For the text-containing cell, return its midpoint in [x, y] coordinate format. 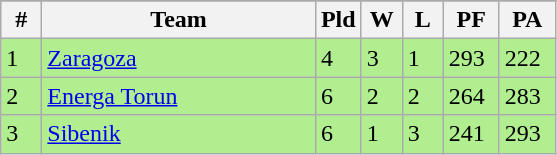
# [22, 20]
222 [527, 58]
241 [471, 134]
264 [471, 96]
Pld [338, 20]
PF [471, 20]
Sibenik [179, 134]
PA [527, 20]
W [382, 20]
Energa Torun [179, 96]
Zaragoza [179, 58]
L [422, 20]
283 [527, 96]
4 [338, 58]
Team [179, 20]
